Find where the given text appears and provide that cell's center as [X, Y] coordinate. 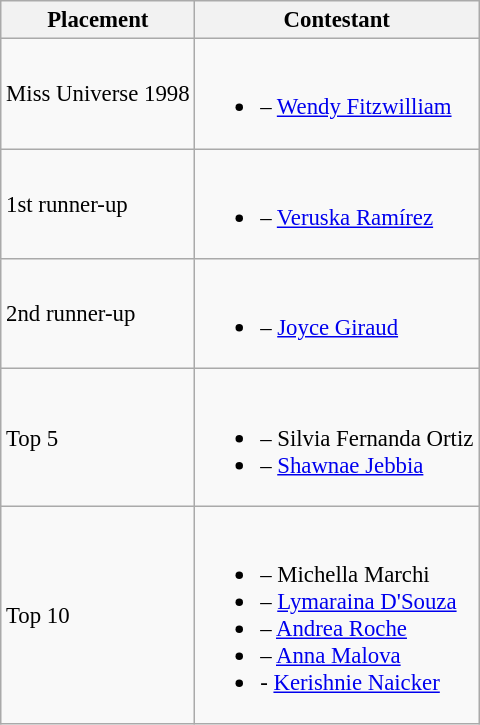
2nd runner-up [98, 314]
– Joyce Giraud [337, 314]
Miss Universe 1998 [98, 94]
– Silvia Fernanda Ortiz – Shawnae Jebbia [337, 438]
– Veruska Ramírez [337, 204]
1st runner-up [98, 204]
– Michella Marchi – Lymaraina D'Souza – Andrea Roche – Anna Malova - Kerishnie Naicker [337, 615]
Top 10 [98, 615]
Placement [98, 20]
– Wendy Fitzwilliam [337, 94]
Top 5 [98, 438]
Contestant [337, 20]
